Determine the [x, y] coordinate at the center of the cell enclosing the given text.  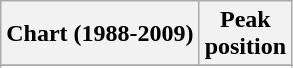
Chart (1988-2009) [100, 34]
Peakposition [245, 34]
